Find where the given text appears and provide that cell's center as (X, Y) coordinate. 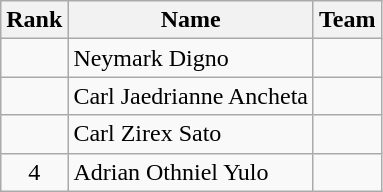
Name (191, 20)
Rank (34, 20)
Team (347, 20)
Neymark Digno (191, 58)
Carl Jaedrianne Ancheta (191, 96)
Adrian Othniel Yulo (191, 172)
Carl Zirex Sato (191, 134)
4 (34, 172)
